From the cell containing the given text, extract its center point as [x, y] coordinate. 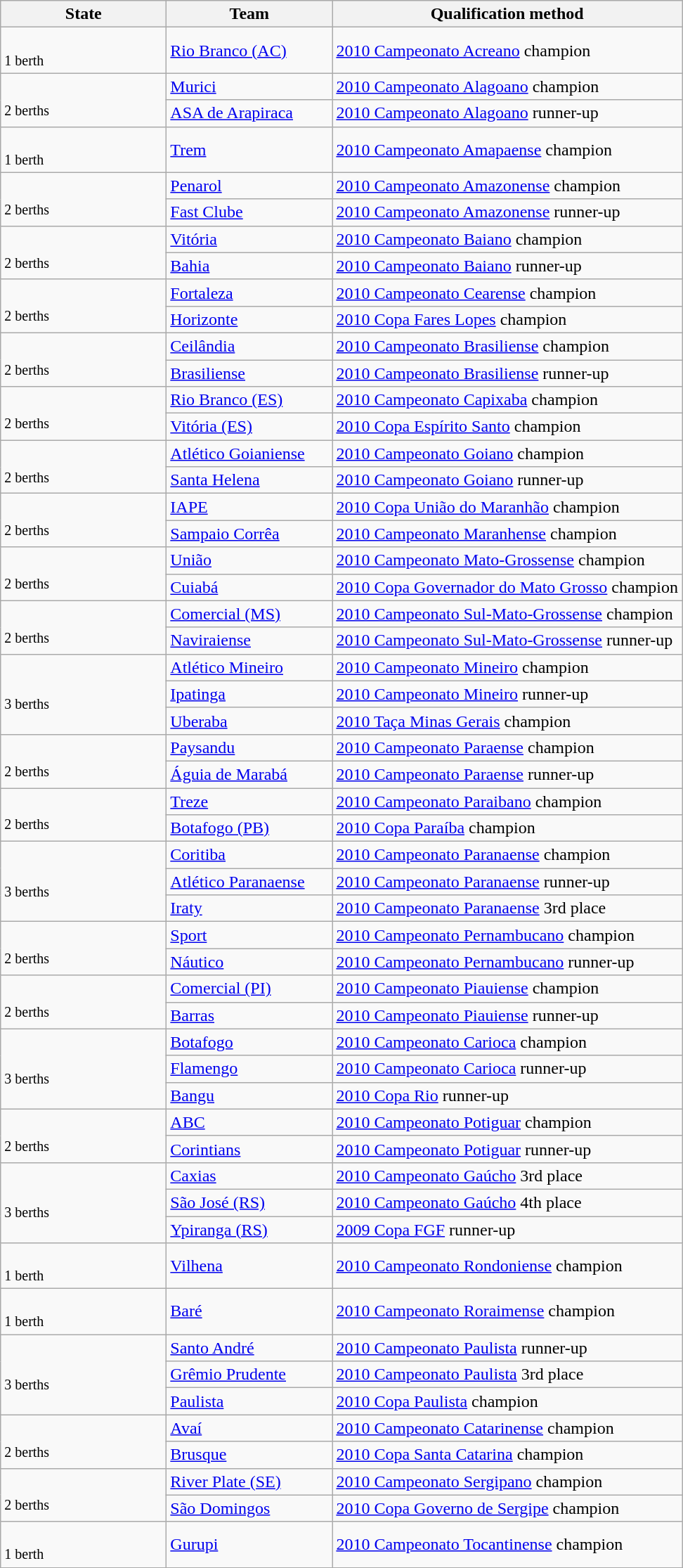
2010 Copa Governo de Sergipe champion [507, 1508]
2010 Campeonato Alagoano champion [507, 86]
Atlético Paranaense [249, 882]
Sampaio Corrêa [249, 534]
Murici [249, 86]
2010 Campeonato Baiano runner-up [507, 266]
Uberaba [249, 721]
2010 Campeonato Paulista runner-up [507, 1348]
Brasiliense [249, 373]
Fast Clube [249, 212]
2010 Campeonato Paraibano champion [507, 801]
Vitória (ES) [249, 427]
Vilhena [249, 1266]
2010 Campeonato Tocantinense champion [507, 1544]
2010 Campeonato Potiguar champion [507, 1122]
São José (RS) [249, 1202]
Botafogo [249, 1042]
2010 Campeonato Paraense champion [507, 747]
2010 Campeonato Pernambucano champion [507, 935]
2010 Campeonato Piauiense champion [507, 989]
2010 Copa Paraíba champion [507, 828]
Flamengo [249, 1069]
2010 Campeonato Maranhense champion [507, 534]
Santa Helena [249, 480]
Penarol [249, 186]
Iraty [249, 908]
ABC [249, 1122]
2010 Campeonato Carioca champion [507, 1042]
Ipatinga [249, 694]
2010 Campeonato Sul-Mato-Grossense champion [507, 614]
2010 Copa União do Maranhão champion [507, 507]
2010 Campeonato Cearense champion [507, 293]
Trem [249, 149]
Botafogo (PB) [249, 828]
2010 Campeonato Baiano champion [507, 239]
São Domingos [249, 1508]
União [249, 560]
Barras [249, 1015]
Bahia [249, 266]
Santo André [249, 1348]
2010 Campeonato Potiguar runner-up [507, 1149]
Atlético Goianiense [249, 454]
2010 Campeonato Brasiliense runner-up [507, 373]
2010 Campeonato Paranaense runner-up [507, 882]
2010 Campeonato Paranaense champion [507, 855]
River Plate (SE) [249, 1482]
Rio Branco (AC) [249, 51]
2010 Campeonato Goiano champion [507, 454]
2010 Campeonato Amazonense champion [507, 186]
2010 Campeonato Amapaense champion [507, 149]
Gurupi [249, 1544]
2010 Copa Governador do Mato Grosso champion [507, 587]
Paysandu [249, 747]
2010 Campeonato Mato-Grossense champion [507, 560]
Horizonte [249, 319]
Brusque [249, 1455]
Corintians [249, 1149]
2010 Campeonato Mineiro runner-up [507, 694]
2010 Campeonato Paulista 3rd place [507, 1375]
Qualification method [507, 14]
Ypiranga (RS) [249, 1230]
Comercial (PI) [249, 989]
Coritiba [249, 855]
2010 Campeonato Sergipano champion [507, 1482]
2010 Campeonato Amazonense runner-up [507, 212]
2010 Copa Espírito Santo champion [507, 427]
2010 Campeonato Roraimense champion [507, 1312]
Baré [249, 1312]
Águia de Marabá [249, 774]
2009 Copa FGF runner-up [507, 1230]
Avaí [249, 1428]
2010 Campeonato Mineiro champion [507, 667]
Team [249, 14]
Comercial (MS) [249, 614]
State [84, 14]
2010 Copa Rio runner-up [507, 1095]
2010 Campeonato Paraense runner-up [507, 774]
Grêmio Prudente [249, 1375]
2010 Campeonato Carioca runner-up [507, 1069]
2010 Campeonato Gaúcho 4th place [507, 1202]
Atlético Mineiro [249, 667]
2010 Copa Paulista champion [507, 1401]
2010 Campeonato Piauiense runner-up [507, 1015]
Vitória [249, 239]
Cuiabá [249, 587]
Bangu [249, 1095]
2010 Campeonato Capixaba champion [507, 400]
Rio Branco (ES) [249, 400]
Fortaleza [249, 293]
2010 Campeonato Alagoano runner-up [507, 113]
Sport [249, 935]
2010 Taça Minas Gerais champion [507, 721]
Paulista [249, 1401]
IAPE [249, 507]
2010 Copa Fares Lopes champion [507, 319]
Náutico [249, 962]
2010 Campeonato Rondoniense champion [507, 1266]
2010 Campeonato Pernambucano runner-up [507, 962]
2010 Campeonato Acreano champion [507, 51]
2010 Campeonato Gaúcho 3rd place [507, 1176]
2010 Campeonato Paranaense 3rd place [507, 908]
Treze [249, 801]
Naviraiense [249, 641]
Ceilândia [249, 346]
2010 Campeonato Catarinense champion [507, 1428]
2010 Campeonato Sul-Mato-Grossense runner-up [507, 641]
Caxias [249, 1176]
2010 Copa Santa Catarina champion [507, 1455]
2010 Campeonato Goiano runner-up [507, 480]
2010 Campeonato Brasiliense champion [507, 346]
ASA de Arapiraca [249, 113]
